Find where the given text appears and provide that cell's center as [X, Y] coordinate. 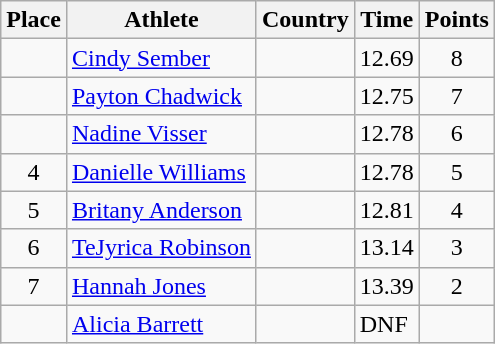
DNF [386, 324]
Athlete [161, 20]
12.81 [386, 210]
Time [386, 20]
Britany Anderson [161, 210]
13.39 [386, 286]
2 [456, 286]
Country [305, 20]
12.69 [386, 58]
Alicia Barrett [161, 324]
Danielle Williams [161, 172]
Points [456, 20]
Nadine Visser [161, 134]
3 [456, 248]
Hannah Jones [161, 286]
Cindy Sember [161, 58]
TeJyrica Robinson [161, 248]
8 [456, 58]
12.75 [386, 96]
Place [34, 20]
Payton Chadwick [161, 96]
13.14 [386, 248]
